Search for the cell housing the specified text and yield its (X, Y) center coordinate. 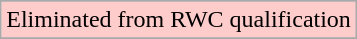
Eliminated from RWC qualification (179, 20)
